Output the [X, Y] coordinate of the center of the cell containing the given text.  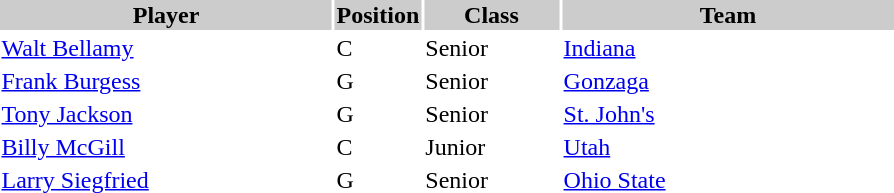
Utah [728, 147]
Billy McGill [166, 147]
Walt Bellamy [166, 48]
Indiana [728, 48]
Junior [492, 147]
Class [492, 15]
Player [166, 15]
St. John's [728, 114]
Frank Burgess [166, 81]
Position [378, 15]
Tony Jackson [166, 114]
Team [728, 15]
Gonzaga [728, 81]
